Provide the (X, Y) coordinate of the cell's center where the given text is located.  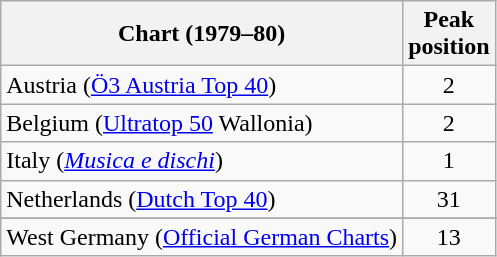
Italy (Musica e dischi) (202, 161)
Austria (Ö3 Austria Top 40) (202, 85)
1 (449, 161)
13 (449, 237)
Chart (1979–80) (202, 34)
Netherlands (Dutch Top 40) (202, 199)
West Germany (Official German Charts) (202, 237)
Peakposition (449, 34)
31 (449, 199)
Belgium (Ultratop 50 Wallonia) (202, 123)
